Identify which cell holds the provided text, then report its (X, Y) central coordinate. 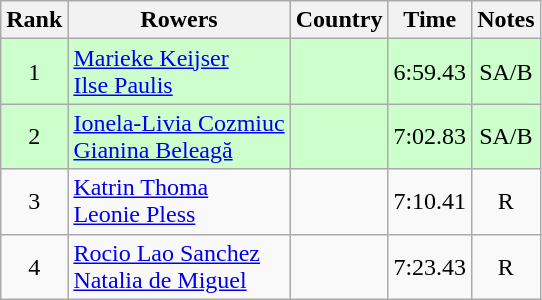
3 (34, 202)
Katrin ThomaLeonie Pless (179, 202)
Country (339, 20)
7:02.83 (430, 136)
Rank (34, 20)
1 (34, 72)
Marieke KeijserIlse Paulis (179, 72)
7:10.41 (430, 202)
Rowers (179, 20)
Rocio Lao SanchezNatalia de Miguel (179, 266)
6:59.43 (430, 72)
Time (430, 20)
4 (34, 266)
7:23.43 (430, 266)
2 (34, 136)
Notes (506, 20)
Ionela-Livia CozmiucGianina Beleagă (179, 136)
